From the cell containing the given text, extract its center point as (X, Y) coordinate. 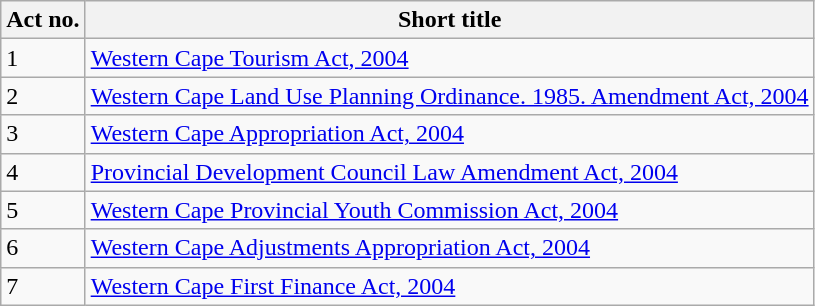
Western Cape Land Use Planning Ordinance. 1985. Amendment Act, 2004 (450, 96)
3 (43, 134)
Western Cape Tourism Act, 2004 (450, 58)
7 (43, 286)
4 (43, 172)
Short title (450, 20)
Provincial Development Council Law Amendment Act, 2004 (450, 172)
6 (43, 248)
Western Cape Appropriation Act, 2004 (450, 134)
5 (43, 210)
Western Cape Provincial Youth Commission Act, 2004 (450, 210)
1 (43, 58)
Act no. (43, 20)
2 (43, 96)
Western Cape First Finance Act, 2004 (450, 286)
Western Cape Adjustments Appropriation Act, 2004 (450, 248)
